Find where the given text appears and provide that cell's center as [x, y] coordinate. 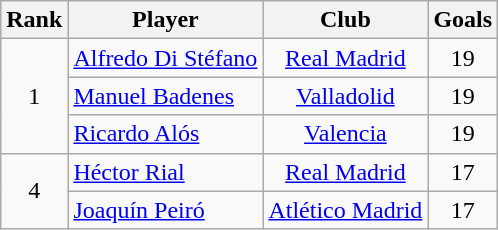
Atlético Madrid [346, 210]
Club [346, 20]
Valladolid [346, 96]
Goals [463, 20]
1 [34, 96]
Alfredo Di Stéfano [166, 58]
Manuel Badenes [166, 96]
Valencia [346, 134]
Player [166, 20]
Ricardo Alós [166, 134]
Rank [34, 20]
Héctor Rial [166, 172]
Joaquín Peiró [166, 210]
4 [34, 191]
